Pinpoint the cell where the given text exists, returning its (x, y) midpoint coordinate. 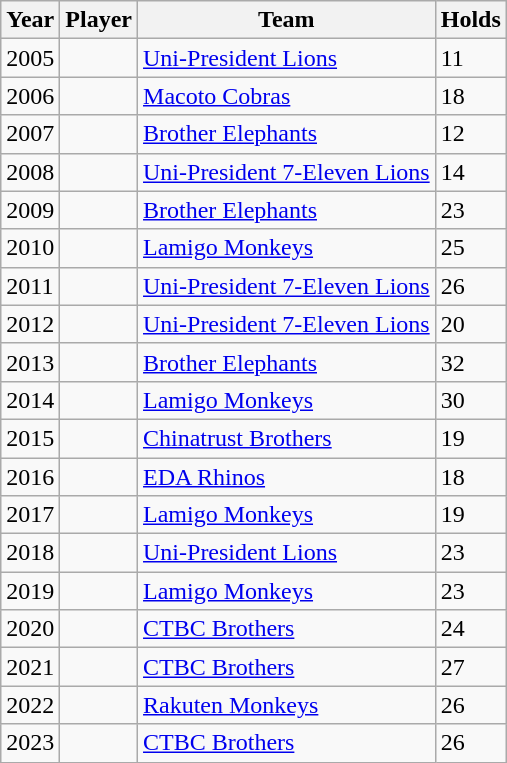
25 (470, 248)
2007 (30, 134)
2015 (30, 438)
Player (99, 20)
2021 (30, 667)
2011 (30, 286)
Year (30, 20)
2019 (30, 591)
2023 (30, 743)
Holds (470, 20)
2012 (30, 324)
2013 (30, 362)
2014 (30, 400)
EDA Rhinos (287, 477)
2018 (30, 553)
14 (470, 172)
2020 (30, 629)
12 (470, 134)
32 (470, 362)
Chinatrust Brothers (287, 438)
2010 (30, 248)
2006 (30, 96)
2017 (30, 515)
2009 (30, 210)
Macoto Cobras (287, 96)
11 (470, 58)
24 (470, 629)
30 (470, 400)
27 (470, 667)
2008 (30, 172)
20 (470, 324)
Team (287, 20)
2005 (30, 58)
Rakuten Monkeys (287, 705)
2016 (30, 477)
2022 (30, 705)
